Locate the cell with the specified text and output its (x, y) center coordinate. 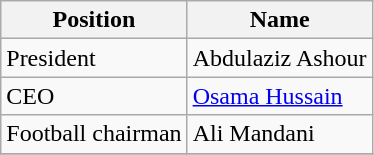
Name (280, 20)
Football chairman (94, 134)
Abdulaziz Ashour (280, 58)
Osama Hussain (280, 96)
Ali Mandani (280, 134)
CEO (94, 96)
President (94, 58)
Position (94, 20)
